For the text-containing cell, return its midpoint in (X, Y) coordinate format. 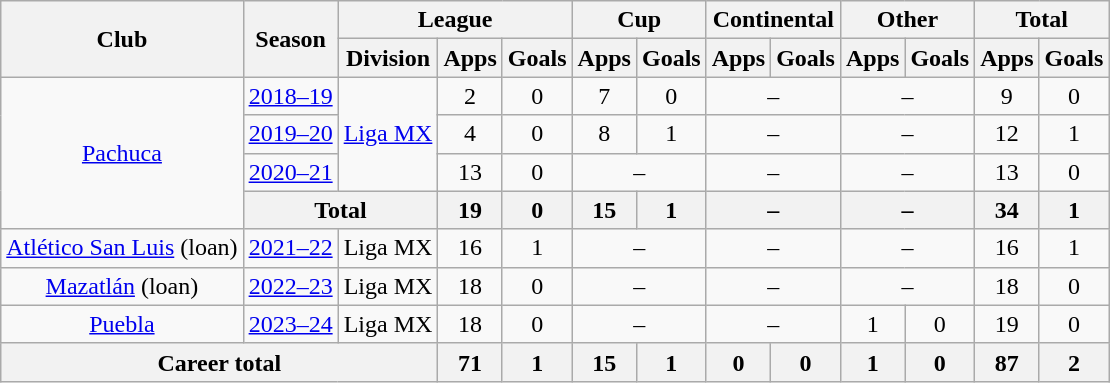
Season (290, 39)
Club (122, 39)
Atlético San Luis (loan) (122, 248)
34 (1007, 210)
Continental (773, 20)
2021–22 (290, 248)
9 (1007, 96)
Other (907, 20)
Division (388, 58)
4 (470, 134)
League (455, 20)
2019–20 (290, 134)
8 (604, 134)
Pachuca (122, 153)
Puebla (122, 324)
Career total (220, 362)
7 (604, 96)
71 (470, 362)
2020–21 (290, 172)
Cup (639, 20)
2018–19 (290, 96)
12 (1007, 134)
2023–24 (290, 324)
2022–23 (290, 286)
Mazatlán (loan) (122, 286)
87 (1007, 362)
